Locate the cell with the specified text and output its (x, y) center coordinate. 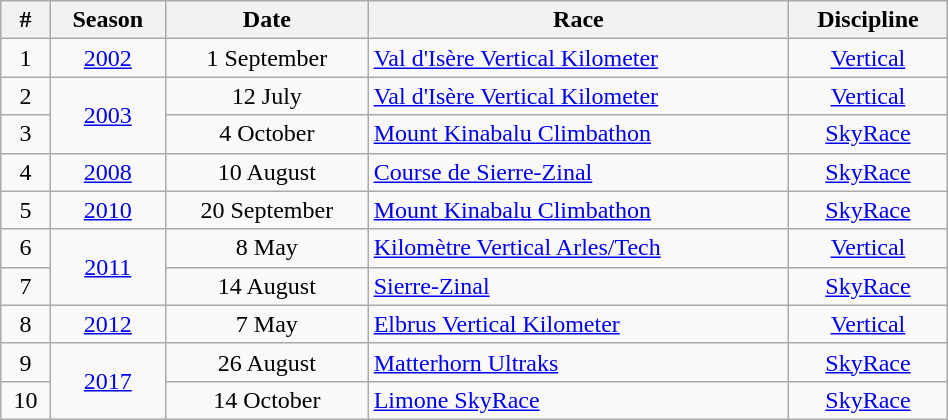
Sierre-Zinal (578, 286)
14 October (266, 400)
Discipline (868, 20)
2 (26, 96)
7 May (266, 324)
2002 (108, 58)
3 (26, 134)
Limone SkyRace (578, 400)
4 October (266, 134)
# (26, 20)
Matterhorn Ultraks (578, 362)
10 August (266, 172)
2003 (108, 115)
6 (26, 248)
Kilomètre Vertical Arles/Tech (578, 248)
9 (26, 362)
26 August (266, 362)
5 (26, 210)
1 (26, 58)
2017 (108, 381)
8 May (266, 248)
2010 (108, 210)
10 (26, 400)
7 (26, 286)
4 (26, 172)
14 August (266, 286)
8 (26, 324)
2008 (108, 172)
20 September (266, 210)
Season (108, 20)
2012 (108, 324)
1 September (266, 58)
Course de Sierre-Zinal (578, 172)
12 July (266, 96)
Race (578, 20)
Date (266, 20)
2011 (108, 267)
Elbrus Vertical Kilometer (578, 324)
